Find where the given text appears and provide that cell's center as [x, y] coordinate. 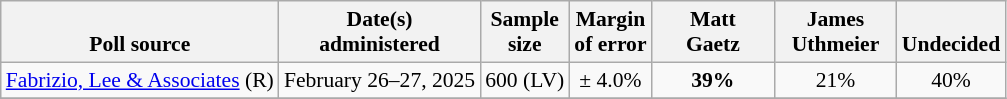
± 4.0% [610, 80]
MattGaetz [714, 32]
JamesUthmeier [836, 32]
21% [836, 80]
Poll source [140, 32]
Date(s)administered [380, 32]
Marginof error [610, 32]
39% [714, 80]
Samplesize [524, 32]
Fabrizio, Lee & Associates (R) [140, 80]
40% [951, 80]
600 (LV) [524, 80]
February 26–27, 2025 [380, 80]
Undecided [951, 32]
